For the text-containing cell, return its midpoint in (X, Y) coordinate format. 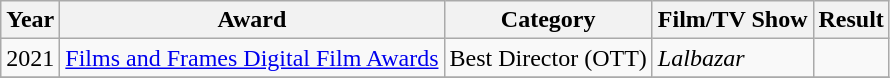
Film/TV Show (732, 20)
2021 (30, 58)
Year (30, 20)
Award (252, 20)
Result (851, 20)
Lalbazar (732, 58)
Category (548, 20)
Films and Frames Digital Film Awards (252, 58)
Best Director (OTT) (548, 58)
